Detect which cell encompasses the target text, then output its [X, Y] center coordinate. 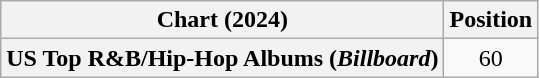
Position [491, 20]
US Top R&B/Hip-Hop Albums (Billboard) [222, 58]
Chart (2024) [222, 20]
60 [491, 58]
